Return the (X, Y) coordinate for the center point of the cell that contains the specified text.  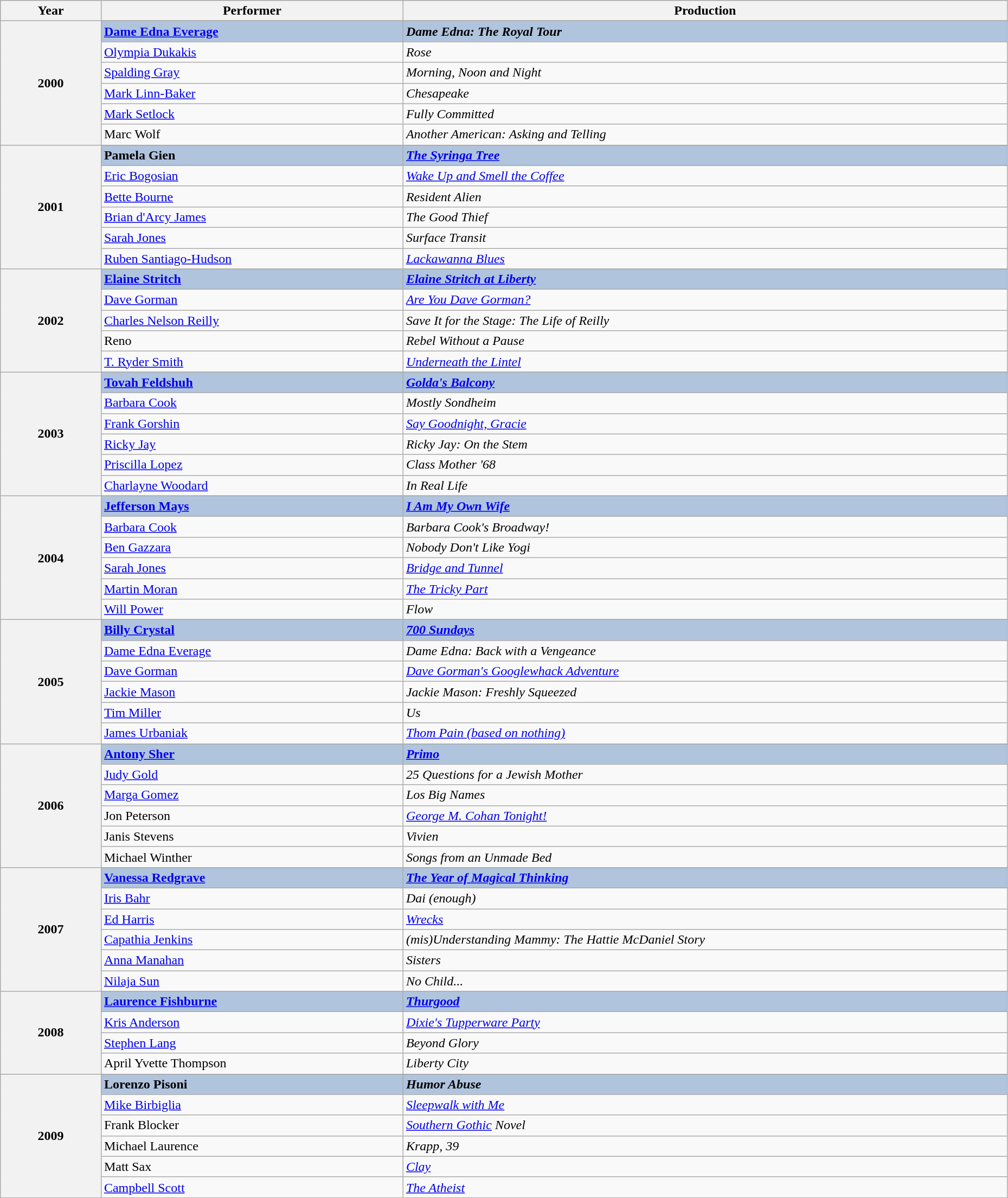
Tovah Feldshuh (252, 382)
I Am My Own Wife (705, 506)
Jon Peterson (252, 816)
Mark Linn-Baker (252, 93)
No Child... (705, 981)
Reno (252, 341)
Antony Sher (252, 754)
Brian d'Arcy James (252, 217)
The Year of Magical Thinking (705, 877)
Rebel Without a Pause (705, 341)
Say Goodnight, Gracie (705, 424)
Mike Birbiglia (252, 1105)
Wrecks (705, 919)
Another American: Asking and Telling (705, 134)
2001 (51, 207)
Charles Nelson Reilly (252, 321)
Priscilla Lopez (252, 465)
Mark Setlock (252, 114)
Dame Edna: The Royal Tour (705, 31)
Songs from an Unmade Bed (705, 857)
Capathia Jenkins (252, 940)
Primo (705, 754)
April Yvette Thompson (252, 1064)
Spalding Gray (252, 73)
2008 (51, 1033)
Bridge and Tunnel (705, 568)
Ricky Jay (252, 444)
Ruben Santiago-Hudson (252, 259)
Ben Gazzara (252, 547)
Rose (705, 52)
Eric Bogosian (252, 176)
2009 (51, 1136)
George M. Cohan Tonight! (705, 816)
Year (51, 11)
700 Sundays (705, 630)
Campbell Scott (252, 1187)
Vanessa Redgrave (252, 877)
Class Mother '68 (705, 465)
Thurgood (705, 1002)
Resident Alien (705, 196)
Vivien (705, 836)
Marga Gomez (252, 795)
Krapp, 39 (705, 1146)
Sleepwalk with Me (705, 1105)
Nilaja Sun (252, 981)
25 Questions for a Jewish Mother (705, 774)
T. Ryder Smith (252, 362)
Southern Gothic Novel (705, 1125)
Iris Bahr (252, 898)
Humor Abuse (705, 1084)
James Urbaniak (252, 733)
Nobody Don't Like Yogi (705, 547)
2005 (51, 682)
Lorenzo Pisoni (252, 1084)
Tim Miller (252, 713)
Matt Sax (252, 1167)
Are You Dave Gorman? (705, 300)
Olympia Dukakis (252, 52)
The Atheist (705, 1187)
2002 (51, 321)
Martin Moran (252, 588)
Morning, Noon and Night (705, 73)
The Syringa Tree (705, 155)
2007 (51, 929)
Jackie Mason: Freshly Squeezed (705, 692)
(mis)Understanding Mammy: The Hattie McDaniel Story (705, 940)
The Good Thief (705, 217)
Marc Wolf (252, 134)
Billy Crystal (252, 630)
Michael Laurence (252, 1146)
The Tricky Part (705, 588)
Ed Harris (252, 919)
Frank Blocker (252, 1125)
Liberty City (705, 1064)
Underneath the Lintel (705, 362)
Dame Edna: Back with a Vengeance (705, 651)
Janis Stevens (252, 836)
Barbara Cook's Broadway! (705, 527)
Pamela Gien (252, 155)
Jackie Mason (252, 692)
Elaine Stritch at Liberty (705, 279)
Beyond Glory (705, 1043)
Ricky Jay: On the Stem (705, 444)
2003 (51, 434)
Chesapeake (705, 93)
Clay (705, 1167)
Lackawanna Blues (705, 259)
Anna Manahan (252, 960)
In Real Life (705, 485)
Dave Gorman's Googlewhack Adventure (705, 671)
Golda's Balcony (705, 382)
Save It for the Stage: The Life of Reilly (705, 321)
2000 (51, 83)
Surface Transit (705, 238)
Wake Up and Smell the Coffee (705, 176)
Frank Gorshin (252, 424)
Production (705, 11)
Fully Committed (705, 114)
Charlayne Woodard (252, 485)
Michael Winther (252, 857)
Dixie's Tupperware Party (705, 1022)
2006 (51, 805)
Bette Bourne (252, 196)
Sisters (705, 960)
Judy Gold (252, 774)
Stephen Lang (252, 1043)
Performer (252, 11)
Kris Anderson (252, 1022)
Mostly Sondheim (705, 403)
Elaine Stritch (252, 279)
Jefferson Mays (252, 506)
Thom Pain (based on nothing) (705, 733)
Us (705, 713)
Laurence Fishburne (252, 1002)
Will Power (252, 610)
Flow (705, 610)
Los Big Names (705, 795)
Dai (enough) (705, 898)
2004 (51, 558)
